Capture the cell that displays the provided text and extract its (x, y) central coordinate. 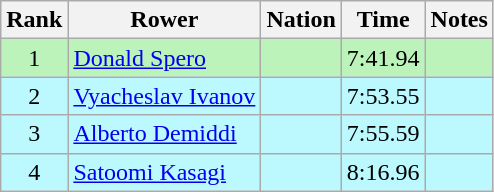
8:16.96 (383, 172)
Nation (301, 20)
Rank (34, 20)
Time (383, 20)
2 (34, 96)
7:53.55 (383, 96)
7:41.94 (383, 58)
Vyacheslav Ivanov (164, 96)
3 (34, 134)
Notes (459, 20)
4 (34, 172)
Rower (164, 20)
Donald Spero (164, 58)
Alberto Demiddi (164, 134)
1 (34, 58)
7:55.59 (383, 134)
Satoomi Kasagi (164, 172)
